Detect which cell encompasses the target text, then output its [x, y] center coordinate. 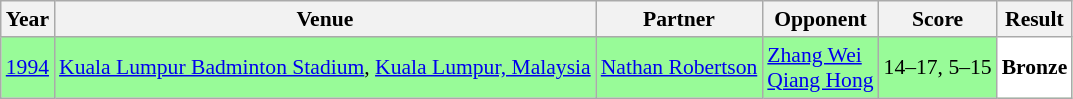
Bronze [1035, 68]
Nathan Robertson [680, 68]
Venue [325, 19]
14–17, 5–15 [938, 68]
Zhang Wei Qiang Hong [820, 68]
Year [28, 19]
Score [938, 19]
Result [1035, 19]
1994 [28, 68]
Kuala Lumpur Badminton Stadium, Kuala Lumpur, Malaysia [325, 68]
Partner [680, 19]
Opponent [820, 19]
